Provide the [X, Y] coordinate of the cell's center where the given text is located.  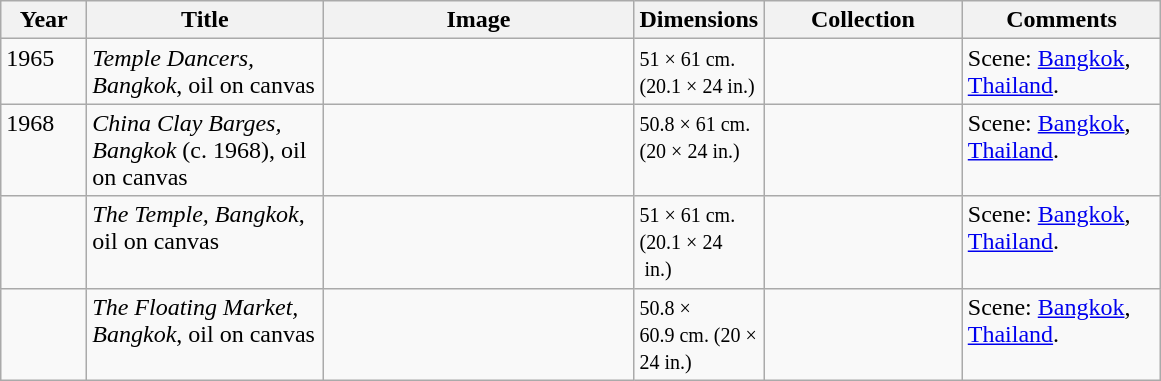
50.8 × 61 cm. (20 × 24 in.) [699, 150]
Dimensions [699, 20]
The Temple, Bangkok, oil on canvas [205, 242]
Title [205, 20]
1968 [44, 150]
Image [478, 20]
Comments [1062, 20]
50.8 × 60.9 cm. (20 × 24 in.) [699, 334]
Temple Dancers, Bangkok, oil on canvas [205, 72]
1965 [44, 72]
The Floating Market, Bangkok, oil on canvas [205, 334]
Collection [864, 20]
China Clay Barges, Bangkok (c. 1968), oil on canvas [205, 150]
Year [44, 20]
